For the text-containing cell, return its midpoint in (X, Y) coordinate format. 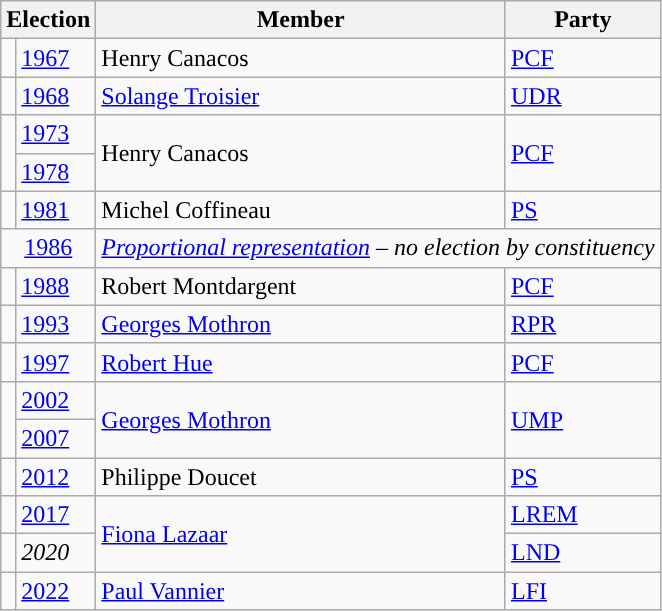
2017 (56, 515)
Paul Vannier (301, 591)
UMP (582, 419)
LFI (582, 591)
Proportional representation – no election by constituency (378, 248)
Philippe Doucet (301, 477)
2022 (56, 591)
LND (582, 553)
Election (48, 20)
Member (301, 20)
LREM (582, 515)
2012 (56, 477)
Solange Troisier (301, 96)
UDR (582, 96)
1981 (56, 210)
1988 (56, 286)
Michel Coffineau (301, 210)
2007 (56, 438)
Robert Montdargent (301, 286)
1993 (56, 324)
Party (582, 20)
RPR (582, 324)
1997 (56, 362)
1973 (56, 134)
1986 (48, 248)
1968 (56, 96)
Fiona Lazaar (301, 534)
2002 (56, 400)
1967 (56, 58)
2020 (56, 553)
Robert Hue (301, 362)
1978 (56, 172)
